Detect which cell encompasses the target text, then output its [x, y] center coordinate. 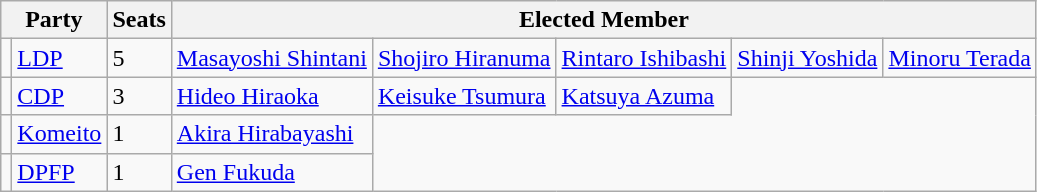
LDP [60, 58]
Masayoshi Shintani [272, 58]
Komeito [60, 134]
3 [139, 96]
Keisuke Tsumura [464, 96]
Hideo Hiraoka [272, 96]
Gen Fukuda [272, 172]
Rintaro Ishibashi [644, 58]
Katsuya Azuma [644, 96]
DPFP [60, 172]
Elected Member [604, 20]
Minoru Terada [960, 58]
CDP [60, 96]
Akira Hirabayashi [272, 134]
Party [54, 20]
5 [139, 58]
Shinji Yoshida [808, 58]
Seats [139, 20]
Shojiro Hiranuma [464, 58]
